Scan for the cell matching the given text and deliver its (x, y) coordinate at center. 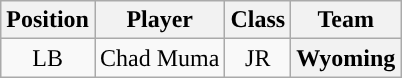
Team (346, 20)
Wyoming (346, 58)
Position (48, 20)
Class (258, 20)
Player (159, 20)
LB (48, 58)
JR (258, 58)
Chad Muma (159, 58)
